Output the [X, Y] coordinate of the center of the cell containing the given text.  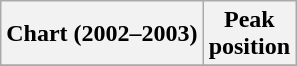
Peakposition [249, 34]
Chart (2002–2003) [102, 34]
